Detect which cell encompasses the target text, then output its (x, y) center coordinate. 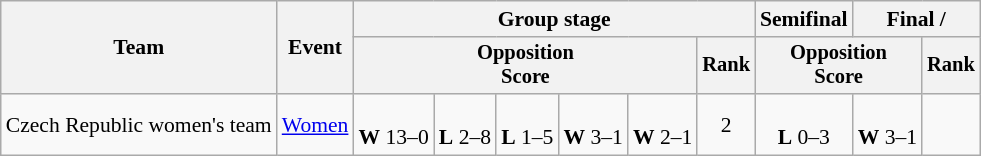
L 1–5 (527, 124)
L 2–8 (465, 124)
Women (316, 124)
W 2–1 (662, 124)
L 0–3 (804, 124)
W 13–0 (393, 124)
Event (316, 48)
Czech Republic women's team (139, 124)
Group stage (554, 19)
Team (139, 48)
2 (726, 124)
Semifinal (804, 19)
Final / (916, 19)
